Capture the cell that displays the provided text and extract its (X, Y) central coordinate. 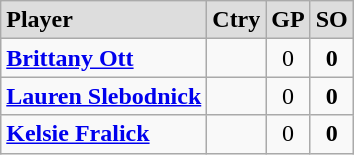
SO (332, 20)
GP (288, 20)
Lauren Slebodnick (104, 96)
Player (104, 20)
Kelsie Fralick (104, 134)
Brittany Ott (104, 58)
Ctry (236, 20)
